Return the (X, Y) coordinate for the center point of the cell that contains the specified text.  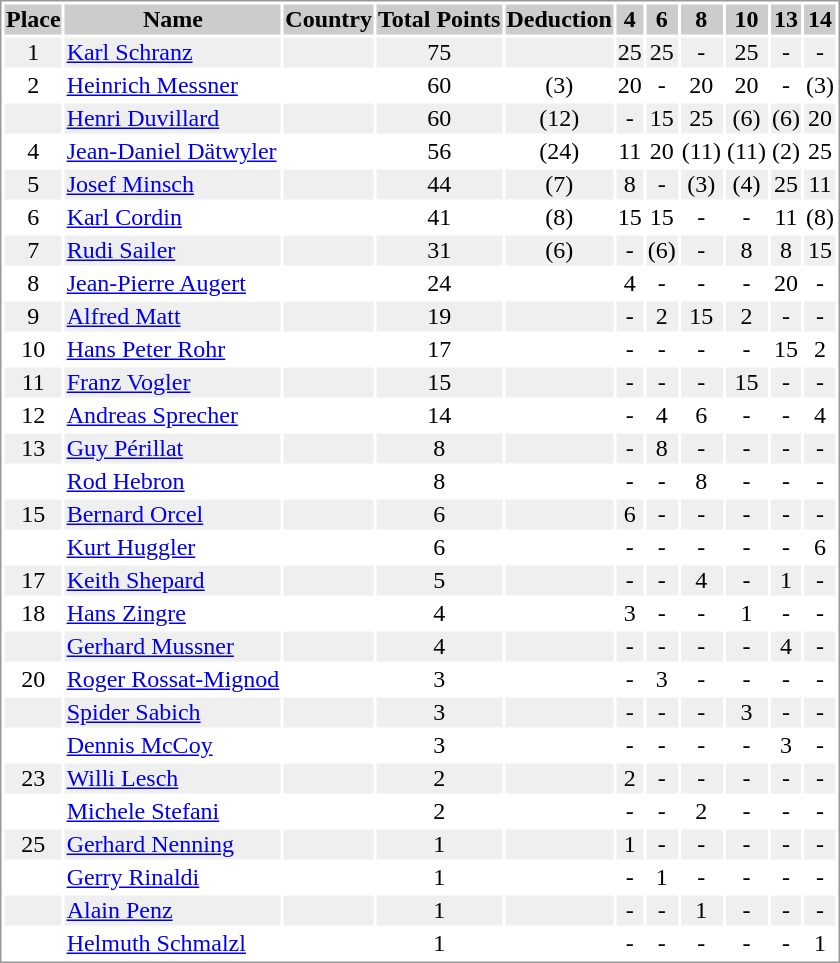
19 (438, 317)
Alain Penz (173, 911)
18 (33, 613)
31 (438, 251)
7 (33, 251)
75 (438, 53)
(7) (559, 185)
Michele Stefani (173, 811)
Gerry Rinaldi (173, 877)
Alfred Matt (173, 317)
Kurt Huggler (173, 547)
Spider Sabich (173, 713)
Name (173, 19)
24 (438, 283)
Dennis McCoy (173, 745)
Andreas Sprecher (173, 415)
Rod Hebron (173, 481)
Gerhard Nenning (173, 845)
56 (438, 151)
Helmuth Schmalzl (173, 943)
Country (329, 19)
Josef Minsch (173, 185)
Keith Shepard (173, 581)
Hans Peter Rohr (173, 349)
44 (438, 185)
Henri Duvillard (173, 119)
Roger Rossat-Mignod (173, 679)
Total Points (438, 19)
Willi Lesch (173, 779)
Jean-Pierre Augert (173, 283)
9 (33, 317)
Jean-Daniel Dätwyler (173, 151)
Karl Cordin (173, 217)
Hans Zingre (173, 613)
Place (33, 19)
23 (33, 779)
Guy Périllat (173, 449)
Franz Vogler (173, 383)
Deduction (559, 19)
(2) (786, 151)
Karl Schranz (173, 53)
(24) (559, 151)
Gerhard Mussner (173, 647)
Heinrich Messner (173, 85)
(12) (559, 119)
(4) (746, 185)
41 (438, 217)
12 (33, 415)
Rudi Sailer (173, 251)
Bernard Orcel (173, 515)
